Detect which cell encompasses the target text, then output its (X, Y) center coordinate. 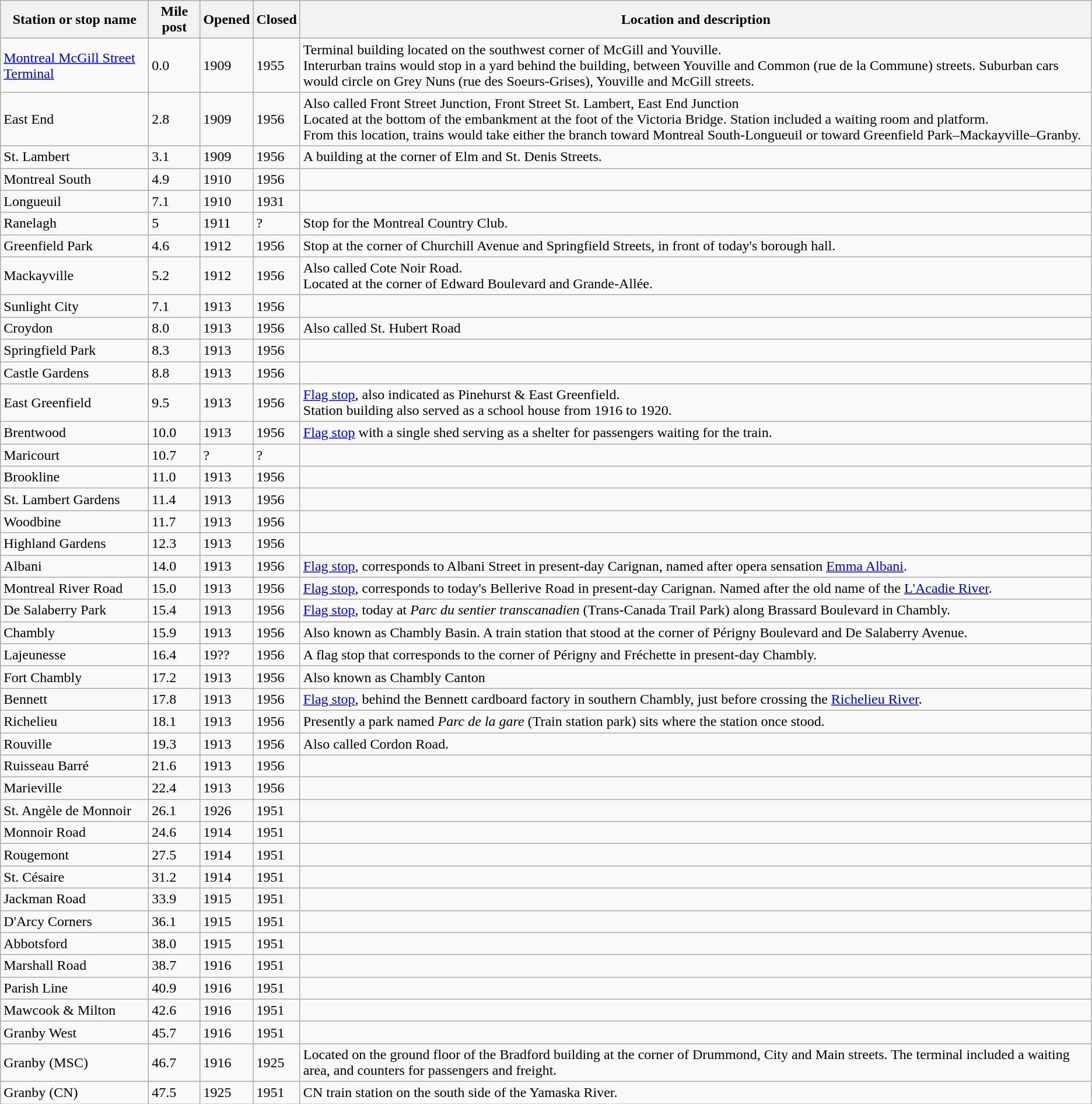
Fort Chambly (75, 677)
4.6 (174, 246)
Greenfield Park (75, 246)
5.2 (174, 275)
31.2 (174, 877)
CN train station on the south side of the Yamaska River. (695, 1092)
15.4 (174, 610)
36.1 (174, 921)
Mile post (174, 20)
Rouville (75, 744)
17.8 (174, 699)
12.3 (174, 544)
Also called Cordon Road. (695, 744)
Closed (276, 20)
Castle Gardens (75, 373)
Mawcook & Milton (75, 1010)
East Greenfield (75, 403)
Flag stop with a single shed serving as a shelter for passengers waiting for the train. (695, 433)
Jackman Road (75, 899)
Marieville (75, 788)
St. Césaire (75, 877)
Flag stop, corresponds to today's Bellerive Road in present-day Carignan. Named after the old name of the L'Acadie River. (695, 588)
Sunlight City (75, 306)
4.9 (174, 179)
8.3 (174, 350)
19?? (226, 655)
Station or stop name (75, 20)
Albani (75, 566)
Montreal South (75, 179)
8.8 (174, 373)
Croydon (75, 328)
Opened (226, 20)
Marshall Road (75, 966)
21.6 (174, 766)
Montreal River Road (75, 588)
27.5 (174, 855)
A building at the corner of Elm and St. Denis Streets. (695, 157)
1926 (226, 810)
Highland Gardens (75, 544)
Mackayville (75, 275)
0.0 (174, 65)
11.7 (174, 522)
5 (174, 223)
Abbotsford (75, 944)
Granby (CN) (75, 1092)
33.9 (174, 899)
38.7 (174, 966)
47.5 (174, 1092)
Brookline (75, 477)
38.0 (174, 944)
11.0 (174, 477)
8.0 (174, 328)
Maricourt (75, 455)
10.7 (174, 455)
Stop for the Montreal Country Club. (695, 223)
Richelieu (75, 721)
East End (75, 119)
9.5 (174, 403)
De Salaberry Park (75, 610)
16.4 (174, 655)
Montreal McGill Street Terminal (75, 65)
1911 (226, 223)
18.1 (174, 721)
Flag stop, also indicated as Pinehurst & East Greenfield.Station building also served as a school house from 1916 to 1920. (695, 403)
Also called Cote Noir Road.Located at the corner of Edward Boulevard and Grande-Allée. (695, 275)
Chambly (75, 633)
14.0 (174, 566)
19.3 (174, 744)
Flag stop, today at Parc du sentier transcanadien (Trans-Canada Trail Park) along Brassard Boulevard in Chambly. (695, 610)
2.8 (174, 119)
St. Lambert (75, 157)
15.9 (174, 633)
Presently a park named Parc de la gare (Train station park) sits where the station once stood. (695, 721)
17.2 (174, 677)
Granby (MSC) (75, 1062)
Also known as Chambly Basin. A train station that stood at the corner of Périgny Boulevard and De Salaberry Avenue. (695, 633)
46.7 (174, 1062)
Stop at the corner of Churchill Avenue and Springfield Streets, in front of today's borough hall. (695, 246)
Location and description (695, 20)
26.1 (174, 810)
D'Arcy Corners (75, 921)
40.9 (174, 988)
Ranelagh (75, 223)
11.4 (174, 499)
Lajeunesse (75, 655)
Also known as Chambly Canton (695, 677)
Springfield Park (75, 350)
Woodbine (75, 522)
Ruisseau Barré (75, 766)
Flag stop, behind the Bennett cardboard factory in southern Chambly, just before crossing the Richelieu River. (695, 699)
Longueuil (75, 201)
22.4 (174, 788)
A flag stop that corresponds to the corner of Périgny and Fréchette in present-day Chambly. (695, 655)
10.0 (174, 433)
42.6 (174, 1010)
1955 (276, 65)
45.7 (174, 1032)
Brentwood (75, 433)
1931 (276, 201)
Flag stop, corresponds to Albani Street in present-day Carignan, named after opera sensation Emma Albani. (695, 566)
Bennett (75, 699)
Also called St. Hubert Road (695, 328)
Granby West (75, 1032)
3.1 (174, 157)
Parish Line (75, 988)
St. Angèle de Monnoir (75, 810)
Rougemont (75, 855)
St. Lambert Gardens (75, 499)
Monnoir Road (75, 833)
24.6 (174, 833)
15.0 (174, 588)
